Scan for the cell matching the given text and deliver its (x, y) coordinate at center. 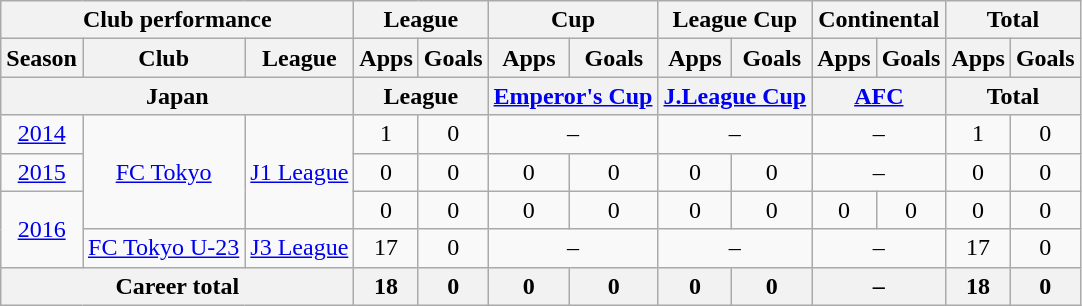
Club (163, 58)
FC Tokyo U-23 (163, 248)
Club performance (178, 20)
2015 (42, 172)
Emperor's Cup (573, 96)
2016 (42, 229)
Cup (573, 20)
Continental (879, 20)
Season (42, 58)
2014 (42, 134)
Career total (178, 286)
AFC (879, 96)
Japan (178, 96)
J3 League (300, 248)
J1 League (300, 172)
FC Tokyo (163, 172)
League Cup (735, 20)
J.League Cup (735, 96)
